Locate the cell with the specified text and output its [X, Y] center coordinate. 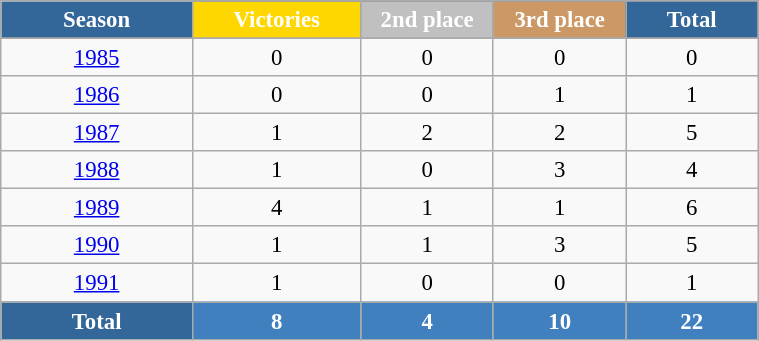
1990 [97, 245]
1987 [97, 133]
3rd place [560, 20]
Season [97, 20]
1985 [97, 58]
8 [277, 321]
1991 [97, 283]
1988 [97, 170]
1989 [97, 208]
2nd place [428, 20]
Victories [277, 20]
10 [560, 321]
6 [692, 208]
22 [692, 321]
1986 [97, 95]
